Output the [X, Y] coordinate of the center of the cell containing the given text.  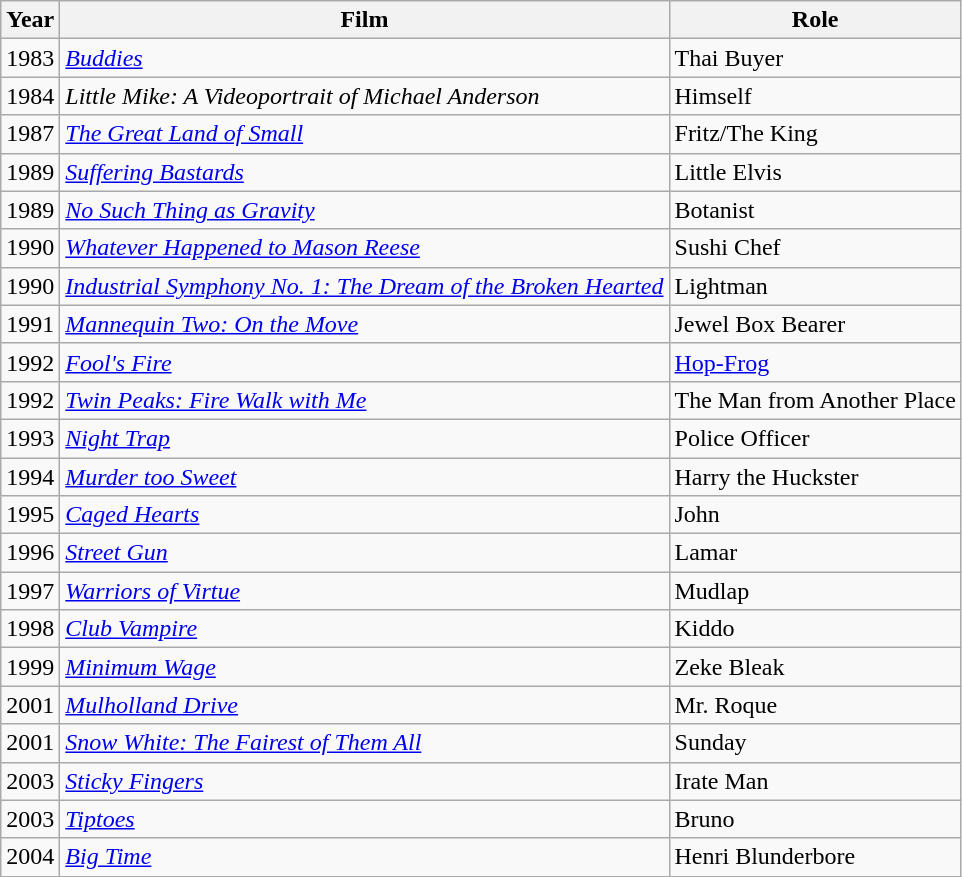
2004 [30, 857]
Snow White: The Fairest of Them All [364, 743]
Kiddo [815, 629]
Lightman [815, 286]
Street Gun [364, 553]
Botanist [815, 210]
Jewel Box Bearer [815, 324]
1997 [30, 591]
Suffering Bastards [364, 172]
Big Time [364, 857]
1984 [30, 96]
Caged Hearts [364, 515]
Film [364, 20]
Sushi Chef [815, 248]
Fritz/The King [815, 134]
Minimum Wage [364, 667]
The Great Land of Small [364, 134]
Henri Blunderbore [815, 857]
Police Officer [815, 438]
No Such Thing as Gravity [364, 210]
1998 [30, 629]
Little Elvis [815, 172]
Tiptoes [364, 819]
Year [30, 20]
Irate Man [815, 781]
Harry the Huckster [815, 477]
1987 [30, 134]
1991 [30, 324]
Role [815, 20]
Little Mike: A Videoportrait of Michael Anderson [364, 96]
Buddies [364, 58]
Fool's Fire [364, 362]
1994 [30, 477]
Lamar [815, 553]
Whatever Happened to Mason Reese [364, 248]
1999 [30, 667]
Murder too Sweet [364, 477]
Bruno [815, 819]
Sunday [815, 743]
Mudlap [815, 591]
Mannequin Two: On the Move [364, 324]
The Man from Another Place [815, 400]
Sticky Fingers [364, 781]
Mulholland Drive [364, 705]
1996 [30, 553]
Mr. Roque [815, 705]
Club Vampire [364, 629]
Industrial Symphony No. 1: The Dream of the Broken Hearted [364, 286]
Hop-Frog [815, 362]
Night Trap [364, 438]
1995 [30, 515]
John [815, 515]
Zeke Bleak [815, 667]
Warriors of Virtue [364, 591]
Twin Peaks: Fire Walk with Me [364, 400]
1993 [30, 438]
Thai Buyer [815, 58]
1983 [30, 58]
Himself [815, 96]
